For the text-containing cell, return its midpoint in (x, y) coordinate format. 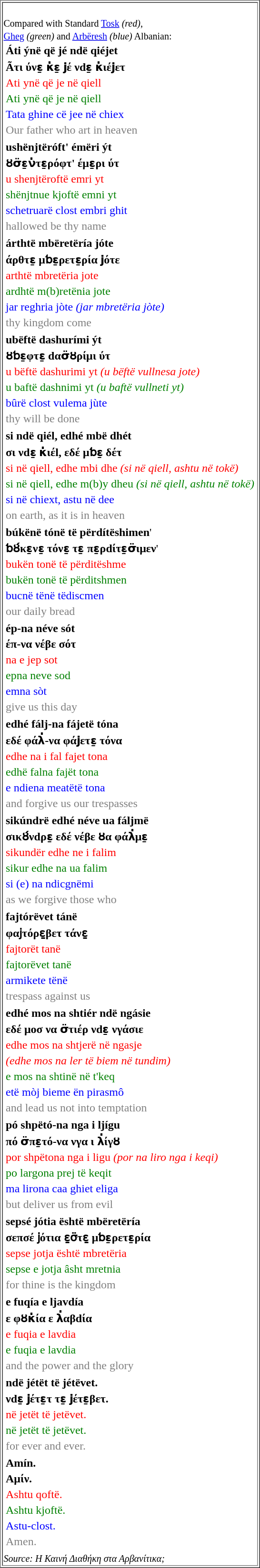
our daily bread (82, 611)
Tata ghine cë jee në chiex (71, 114)
ndë jétët të jétëvet. (57, 1383)
(edhe mos na ler të biem në tundim) (88, 1061)
sikur edhe na ua falim (77, 868)
Astu-clost. (35, 1526)
σεπσέ ϳότια ε̱σ̈τε̱ μƅε̱ρετε̱ρία (78, 1237)
give us this day (41, 707)
armikete tënë (48, 980)
bukën tonë të përditëshme (82, 565)
ubëftë dashurími ýt (102, 340)
ε φȣκ̇ία ε λ̇αβdία (70, 1318)
ardhtë m(b)retënia jote (85, 291)
si në qiell, edhe m(b)y dheu (si në qiell, ashtu në tokë) (130, 484)
po largona prej të keqit (111, 1173)
ép-na néve sót (41, 628)
Our father who art in heaven (71, 130)
bukën tonë të përditshmen (82, 580)
ushënjtëróft' émëri ýt (66, 147)
σι νdε̱ κ̇ιέl, εδέ μƅε̱ δέτ (130, 452)
emna sòt (41, 691)
έπ-να νέβε σότ (41, 644)
e mos na shtinë në t'keq (88, 1076)
hallowed be thy name (66, 226)
Αμίν. (35, 1479)
sikúndrë edhé néve ua fáljmë (77, 820)
si në qiell, edhe mbi dhe (si në qiell, ashtu në tokë) (130, 468)
Ashtu kjoftë. (35, 1510)
and forgive us our trespasses (71, 803)
pó shpëtó-na nga i ljígu (111, 1125)
edhé mos na shtiér ndë ngásie (88, 1013)
πό σ̈πε̱τό-να νγα ι λ̇ίγȣ (111, 1141)
fajtorët tanë (48, 949)
edhé fálj-na fájetë tóna (71, 724)
u shenjtëroftë emri yt (66, 179)
jar reghria jòte (jar mbretëria jòte) (85, 307)
Amen. (35, 1541)
Ãτι ύνε̱ κ̇ε̱ ϳέ νdε̱ κ̇ιέϳετ (71, 67)
etë mòj bieme ën pirasmô (88, 1092)
άρθτε̱ μƅε̱ρετε̱ρία ϳότε (85, 260)
schetruarë clost embri ghit (66, 211)
si ndë qiél, edhé mbë dhét (130, 436)
árthtë mbëretëría jóte (85, 243)
on earth, as it is in heaven (130, 515)
Áti ýnë që jé ndë qiéjet (71, 51)
ȣƅε̱φτε̱ dασ̈ȣρίμι ύτ (102, 356)
sepsé jótia është mbëretëría (78, 1221)
for thine is the kingdom (78, 1285)
and the power and the glory (70, 1365)
epna neve sod (41, 676)
Ashtu qoftë. (35, 1495)
si (e) na ndicgnëmi (77, 884)
búkënë tónë të përdítëshimen' (82, 532)
trespass against us (48, 996)
εδέ μοσ να σ̈τιέρ νdε̱ νγάσιε (88, 1029)
sepse jotja është mbretëria (78, 1253)
σικȣ́νdρε̱ εδέ νέβε ȣα φάλ̇με̱ (77, 837)
edhe na i fal fajet tona (71, 756)
sikundër edhe ne i falim (77, 853)
u bëftë dashurimi yt (u bëftë vullnesa jote) (102, 371)
thy will be done (102, 419)
bucnë tënë tëdiscmen (82, 596)
thy kingdom come (85, 322)
ȣσ̈ε̱ν̇τε̱ρόφτ' έμε̱ρι ύτ (66, 163)
but deliver us from evil (111, 1204)
ma lirona caa ghiet eliga (111, 1188)
e fuqía e ljavdía (70, 1302)
na e jep sot (41, 660)
for ever and ever. (57, 1446)
ƅȣ́κε̱νε̱ τόνε̱ τε̱ πε̱ρdίτε̱σ̈ιμεν' (82, 548)
e ndiena meatëtë tona (71, 788)
edhe mos na shtjerë në ngasje (88, 1045)
por shpëtona nga i ligu (por na liro nga i keqi) (111, 1157)
fajtórëvet tánë (48, 916)
u baftë dashnimi yt (u baftë vullneti yt) (102, 388)
edhë falna fajët tona (71, 772)
φαϳτόρε̱βετ τάνε̱ (48, 933)
νdε̱ ϳέτε̱τ τε̱ ϳέτε̱βετ. (57, 1399)
sepse e jotja âsht mretnia (78, 1269)
fajtorëvet tanë (48, 964)
as we forgive those who (77, 899)
arthtë mbretëria jote (85, 275)
εδέ φάλ̇-να φάϳετε̱ τόνα (71, 740)
bûrë clost vulema jùte (102, 403)
and lead us not into temptation (88, 1108)
Amín. (35, 1463)
shënjtnue kjoftë emni yt (66, 195)
si në chiext, astu në dee (130, 499)
